Return [x, y] of the center of cell containing provided text 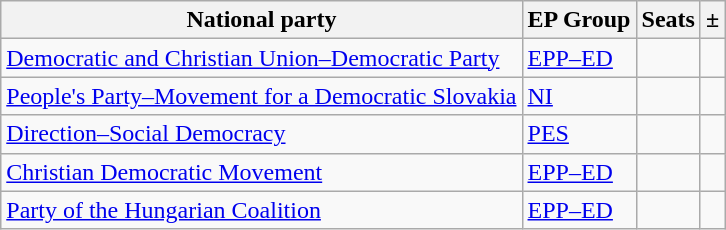
PES [579, 134]
NI [579, 96]
Seats [668, 20]
Direction–Social Democracy [262, 134]
Democratic and Christian Union–Democratic Party [262, 58]
Christian Democratic Movement [262, 172]
National party [262, 20]
EP Group [579, 20]
± [712, 20]
Party of the Hungarian Coalition [262, 210]
People's Party–Movement for a Democratic Slovakia [262, 96]
